Search for the cell housing the specified text and yield its (x, y) center coordinate. 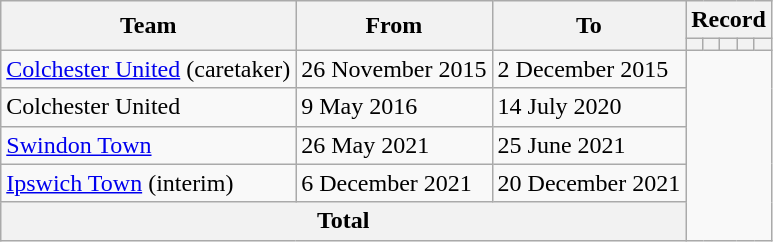
From (394, 26)
2 December 2015 (589, 69)
9 May 2016 (394, 107)
Record (729, 20)
Colchester United (caretaker) (148, 69)
Ipswich Town (interim) (148, 183)
Swindon Town (148, 145)
Total (344, 221)
To (589, 26)
14 July 2020 (589, 107)
20 December 2021 (589, 183)
Team (148, 26)
Colchester United (148, 107)
26 May 2021 (394, 145)
26 November 2015 (394, 69)
25 June 2021 (589, 145)
6 December 2021 (394, 183)
